Capture the cell that displays the provided text and extract its [x, y] central coordinate. 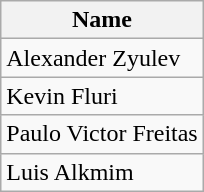
Luis Alkmim [102, 172]
Kevin Fluri [102, 96]
Paulo Victor Freitas [102, 134]
Name [102, 20]
Alexander Zyulev [102, 58]
